Provide the [x, y] coordinate of the cell's center where the given text is located.  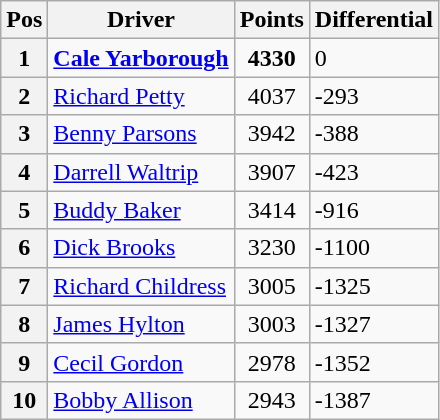
3414 [272, 210]
Dick Brooks [141, 248]
6 [24, 248]
-1325 [374, 286]
9 [24, 362]
Buddy Baker [141, 210]
James Hylton [141, 324]
-916 [374, 210]
-1327 [374, 324]
Richard Petty [141, 96]
4 [24, 172]
Points [272, 20]
2 [24, 96]
5 [24, 210]
-293 [374, 96]
2943 [272, 400]
7 [24, 286]
Darrell Waltrip [141, 172]
-1387 [374, 400]
3003 [272, 324]
-1100 [374, 248]
-388 [374, 134]
3942 [272, 134]
Bobby Allison [141, 400]
8 [24, 324]
3 [24, 134]
Richard Childress [141, 286]
Cecil Gordon [141, 362]
3005 [272, 286]
4037 [272, 96]
4330 [272, 58]
1 [24, 58]
Pos [24, 20]
0 [374, 58]
3230 [272, 248]
Driver [141, 20]
-1352 [374, 362]
2978 [272, 362]
Benny Parsons [141, 134]
-423 [374, 172]
10 [24, 400]
3907 [272, 172]
Differential [374, 20]
Cale Yarborough [141, 58]
